Identify which cell holds the provided text, then report its [X, Y] central coordinate. 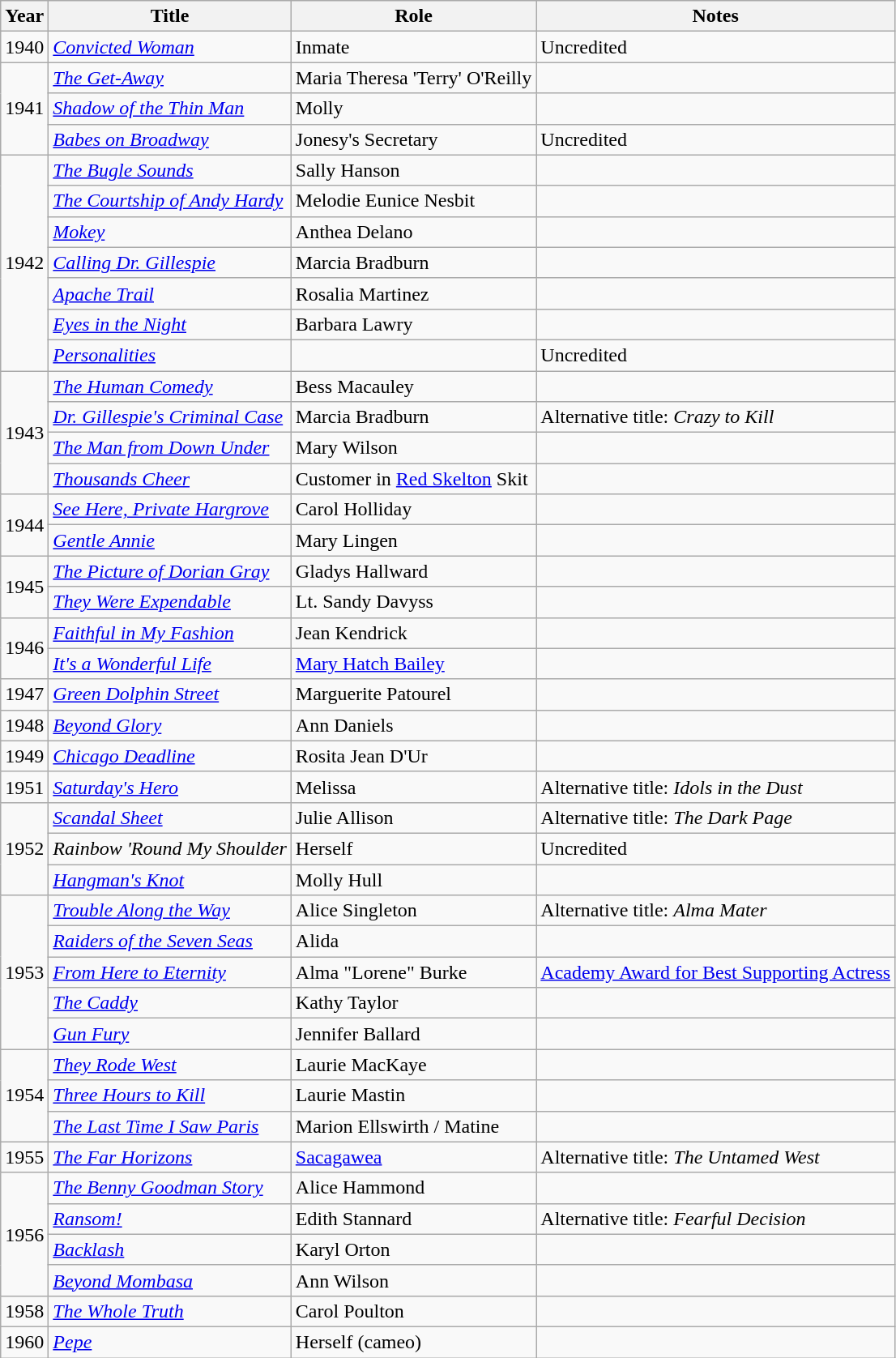
Saturday's Hero [170, 787]
They Were Expendable [170, 602]
Convicted Woman [170, 47]
Customer in Red Skelton Skit [413, 479]
Anthea Delano [413, 232]
Dr. Gillespie's Criminal Case [170, 417]
Role [413, 16]
The Picture of Dorian Gray [170, 571]
The Last Time I Saw Paris [170, 1126]
Bess Macauley [413, 386]
Edith Stannard [413, 1219]
Green Dolphin Street [170, 694]
Gun Fury [170, 1034]
1946 [24, 648]
Trouble Along the Way [170, 911]
Babes on Broadway [170, 139]
1941 [24, 109]
1943 [24, 433]
Maria Theresa 'Terry' O'Reilly [413, 78]
Rosita Jean D'Ur [413, 756]
Alma "Lorene" Burke [413, 972]
The Whole Truth [170, 1311]
Melodie Eunice Nesbit [413, 201]
Beyond Glory [170, 725]
Kathy Taylor [413, 1003]
Inmate [413, 47]
Personalities [170, 355]
1944 [24, 525]
Chicago Deadline [170, 756]
Mary Wilson [413, 448]
1952 [24, 848]
Calling Dr. Gillespie [170, 263]
See Here, Private Hargrove [170, 510]
Alida [413, 942]
The Far Horizons [170, 1157]
Alternative title: The Dark Page [716, 818]
1949 [24, 756]
Alternative title: Crazy to Kill [716, 417]
Raiders of the Seven Seas [170, 942]
Hangman's Knot [170, 879]
Backlash [170, 1249]
Title [170, 16]
Eyes in the Night [170, 324]
The Man from Down Under [170, 448]
1940 [24, 47]
Scandal Sheet [170, 818]
Beyond Mombasa [170, 1280]
1956 [24, 1234]
Mokey [170, 232]
Jean Kendrick [413, 633]
Shadow of the Thin Man [170, 109]
The Caddy [170, 1003]
The Human Comedy [170, 386]
Pepe [170, 1342]
Molly Hull [413, 879]
Academy Award for Best Supporting Actress [716, 972]
Lt. Sandy Davyss [413, 602]
Jennifer Ballard [413, 1034]
1955 [24, 1157]
Mary Hatch Bailey [413, 664]
Laurie Mastin [413, 1095]
Alternative title: The Untamed West [716, 1157]
1951 [24, 787]
Gladys Hallward [413, 571]
Julie Allison [413, 818]
1953 [24, 972]
Ann Daniels [413, 725]
Alice Singleton [413, 911]
1960 [24, 1342]
1945 [24, 587]
1942 [24, 263]
The Bugle Sounds [170, 170]
Barbara Lawry [413, 324]
It's a Wonderful Life [170, 664]
Ransom! [170, 1219]
Year [24, 16]
Alternative title: Fearful Decision [716, 1219]
Alternative title: Idols in the Dust [716, 787]
Sacagawea [413, 1157]
Herself [413, 848]
1954 [24, 1095]
Carol Holliday [413, 510]
The Benny Goodman Story [170, 1188]
Sally Hanson [413, 170]
Molly [413, 109]
Mary Lingen [413, 540]
From Here to Eternity [170, 972]
Marion Ellswirth / Matine [413, 1126]
1958 [24, 1311]
Marguerite Patourel [413, 694]
Rosalia Martinez [413, 293]
Gentle Annie [170, 540]
Apache Trail [170, 293]
Ann Wilson [413, 1280]
They Rode West [170, 1065]
Jonesy's Secretary [413, 139]
1947 [24, 694]
Three Hours to Kill [170, 1095]
Thousands Cheer [170, 479]
Melissa [413, 787]
Rainbow 'Round My Shoulder [170, 848]
Herself (cameo) [413, 1342]
The Courtship of Andy Hardy [170, 201]
Carol Poulton [413, 1311]
Faithful in My Fashion [170, 633]
Alice Hammond [413, 1188]
Alternative title: Alma Mater [716, 911]
1948 [24, 725]
Laurie MacKaye [413, 1065]
The Get-Away [170, 78]
Karyl Orton [413, 1249]
Notes [716, 16]
